Capture the cell that displays the provided text and extract its [x, y] central coordinate. 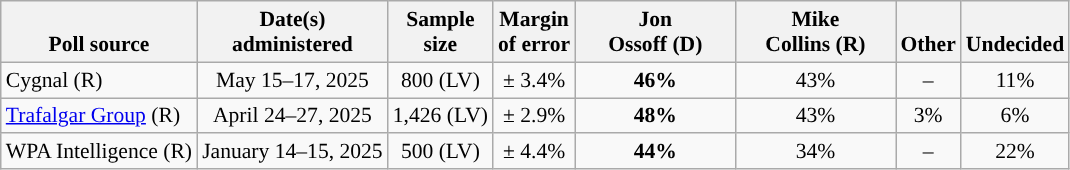
48% [655, 116]
Marginof error [534, 32]
44% [655, 152]
± 3.4% [534, 80]
6% [1015, 116]
3% [928, 116]
46% [655, 80]
Trafalgar Group (R) [99, 116]
± 2.9% [534, 116]
WPA Intelligence (R) [99, 152]
Other [928, 32]
34% [815, 152]
MikeCollins (R) [815, 32]
May 15–17, 2025 [292, 80]
Date(s)administered [292, 32]
Undecided [1015, 32]
Poll source [99, 32]
Cygnal (R) [99, 80]
April 24–27, 2025 [292, 116]
JonOssoff (D) [655, 32]
500 (LV) [440, 152]
January 14–15, 2025 [292, 152]
800 (LV) [440, 80]
± 4.4% [534, 152]
Samplesize [440, 32]
11% [1015, 80]
1,426 (LV) [440, 116]
22% [1015, 152]
